Capture the cell that displays the provided text and extract its (x, y) central coordinate. 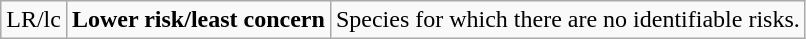
LR/lc (34, 20)
Species for which there are no identifiable risks. (568, 20)
Lower risk/least concern (198, 20)
